Scan for the cell matching the given text and deliver its [x, y] coordinate at center. 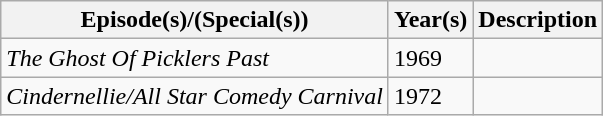
1972 [430, 96]
The Ghost Of Picklers Past [195, 58]
Description [538, 20]
Year(s) [430, 20]
Episode(s)/(Special(s)) [195, 20]
1969 [430, 58]
Cindernellie/All Star Comedy Carnival [195, 96]
